Return the (X, Y) coordinate for the center point of the cell that contains the specified text.  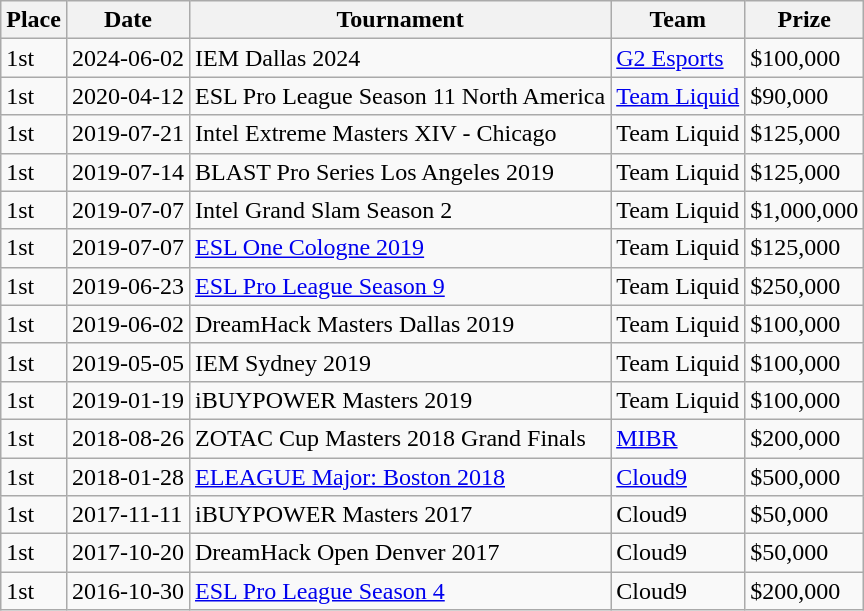
IEM Dallas 2024 (400, 58)
G2 Esports (678, 58)
iBUYPOWER Masters 2019 (400, 400)
Prize (804, 20)
ESL Pro League Season 4 (400, 591)
$250,000 (804, 286)
$1,000,000 (804, 210)
2019-01-19 (128, 400)
2024-06-02 (128, 58)
DreamHack Open Denver 2017 (400, 553)
2016-10-30 (128, 591)
$500,000 (804, 477)
iBUYPOWER Masters 2017 (400, 515)
Place (34, 20)
2017-11-11 (128, 515)
ESL One Cologne 2019 (400, 248)
2020-04-12 (128, 96)
ELEAGUE Major: Boston 2018 (400, 477)
$90,000 (804, 96)
2019-05-05 (128, 362)
Date (128, 20)
2019-06-02 (128, 324)
2017-10-20 (128, 553)
ZOTAC Cup Masters 2018 Grand Finals (400, 438)
2018-01-28 (128, 477)
Tournament (400, 20)
2019-06-23 (128, 286)
Team (678, 20)
ESL Pro League Season 9 (400, 286)
MIBR (678, 438)
2018-08-26 (128, 438)
ESL Pro League Season 11 North America (400, 96)
IEM Sydney 2019 (400, 362)
2019-07-14 (128, 172)
Intel Grand Slam Season 2 (400, 210)
BLAST Pro Series Los Angeles 2019 (400, 172)
2019-07-21 (128, 134)
Intel Extreme Masters XIV - Chicago (400, 134)
DreamHack Masters Dallas 2019 (400, 324)
